Return the [x, y] coordinate for the center point of the cell that contains the specified text.  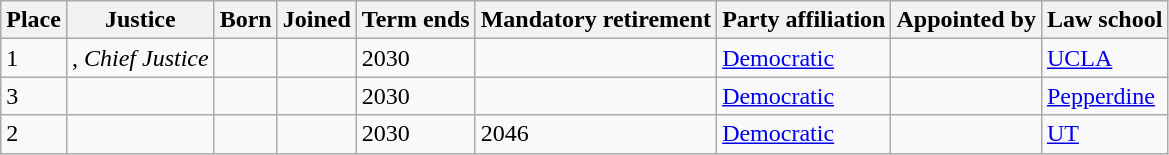
Born [246, 20]
Mandatory retirement [596, 20]
1 [34, 58]
Party affiliation [804, 20]
Appointed by [966, 20]
Term ends [416, 20]
UCLA [1104, 58]
Law school [1104, 20]
Joined [316, 20]
, Chief Justice [140, 58]
3 [34, 96]
UT [1104, 134]
2 [34, 134]
Justice [140, 20]
Place [34, 20]
Pepperdine [1104, 96]
2046 [596, 134]
